Return the (X, Y) coordinate for the center point of the cell that contains the specified text.  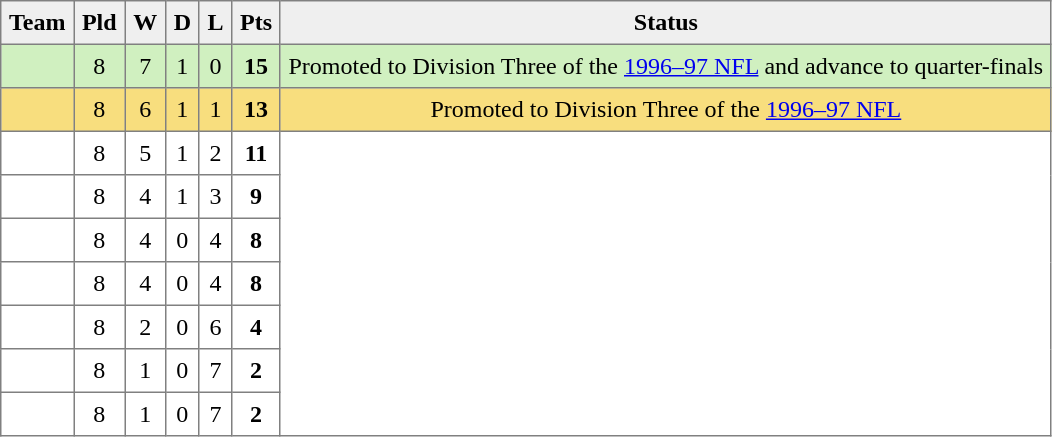
11 (256, 153)
L (216, 23)
Status (666, 23)
15 (256, 66)
Pld (100, 23)
Team (38, 23)
Promoted to Division Three of the 1996–97 NFL (666, 110)
3 (216, 197)
13 (256, 110)
W (145, 23)
9 (256, 197)
Promoted to Division Three of the 1996–97 NFL and advance to quarter-finals (666, 66)
Pts (256, 23)
5 (145, 153)
D (182, 23)
